Search for the cell housing the specified text and yield its (x, y) center coordinate. 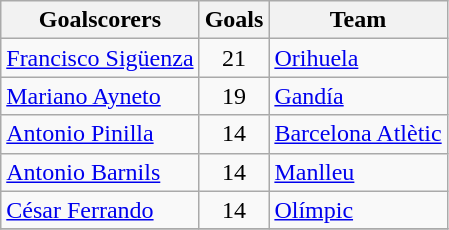
Goals (234, 20)
Mariano Ayneto (100, 96)
Olímpic (358, 210)
21 (234, 58)
Antonio Pinilla (100, 134)
19 (234, 96)
Orihuela (358, 58)
Gandía (358, 96)
Manlleu (358, 172)
Barcelona Atlètic (358, 134)
Team (358, 20)
Francisco Sigüenza (100, 58)
Antonio Barnils (100, 172)
César Ferrando (100, 210)
Goalscorers (100, 20)
